Identify which cell holds the provided text, then report its [X, Y] central coordinate. 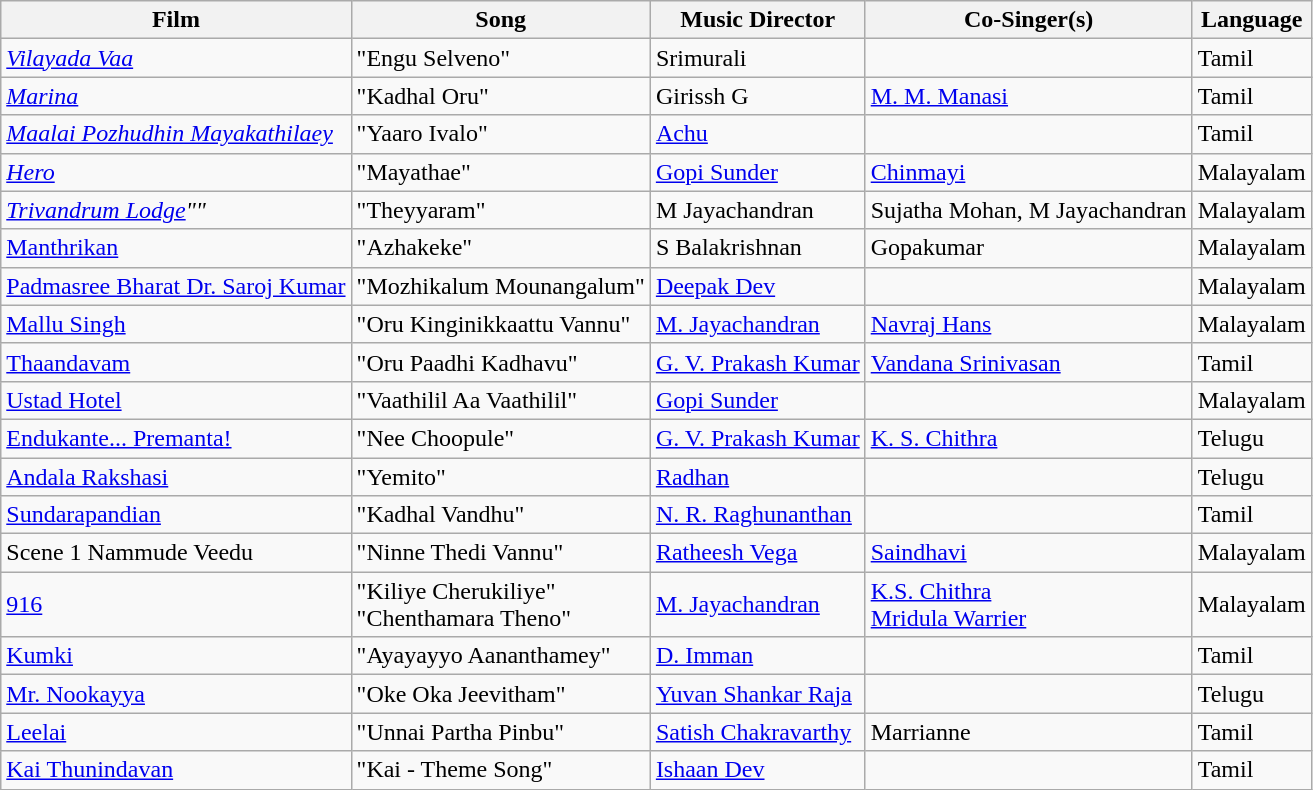
Leelai [176, 732]
Mr. Nookayya [176, 694]
Mallu Singh [176, 324]
"Vaathilil Aa Vaathilil" [500, 400]
Sundarapandian [176, 515]
Sujatha Mohan, M Jayachandran [1028, 210]
D. Imman [758, 656]
Achu [758, 134]
"Engu Selveno" [500, 58]
"Kadhal Oru" [500, 96]
"Mayathae" [500, 172]
Andala Rakshasi [176, 477]
Ratheesh Vega [758, 553]
Girissh G [758, 96]
Satish Chakravarthy [758, 732]
Scene 1 Nammude Veedu [176, 553]
"Ninne Thedi Vannu" [500, 553]
Radhan [758, 477]
"Yaaro Ivalo" [500, 134]
Ustad Hotel [176, 400]
Song [500, 20]
"Nee Choopule" [500, 438]
Vandana Srinivasan [1028, 362]
"Oke Oka Jeevitham" [500, 694]
"Mozhikalum Mounangalum" [500, 286]
Srimurali [758, 58]
"Azhakeke" [500, 248]
Thaandavam [176, 362]
"Yemito" [500, 477]
Endukante... Premanta! [176, 438]
Maalai Pozhudhin Mayakathilaey [176, 134]
Saindhavi [1028, 553]
M. M. Manasi [1028, 96]
Trivandrum Lodge"" [176, 210]
916 [176, 604]
Co-Singer(s) [1028, 20]
Manthrikan [176, 248]
"Ayayayyo Aananthamey" [500, 656]
S Balakrishnan [758, 248]
K.S. Chithra Mridula Warrier [1028, 604]
Marina [176, 96]
Language [1252, 20]
Yuvan Shankar Raja [758, 694]
"Theyyaram" [500, 210]
N. R. Raghunanthan [758, 515]
Music Director [758, 20]
Kumki [176, 656]
Marrianne [1028, 732]
"Unnai Partha Pinbu" [500, 732]
"Oru Paadhi Kadhavu" [500, 362]
"Kiliye Cherukiliye""Chenthamara Theno" [500, 604]
Ishaan Dev [758, 770]
Chinmayi [1028, 172]
"Kadhal Vandhu" [500, 515]
Navraj Hans [1028, 324]
"Oru Kinginikkaattu Vannu" [500, 324]
Padmasree Bharat Dr. Saroj Kumar [176, 286]
Kai Thunindavan [176, 770]
M Jayachandran [758, 210]
"Kai - Theme Song" [500, 770]
Gopakumar [1028, 248]
Hero [176, 172]
Film [176, 20]
Deepak Dev [758, 286]
Vilayada Vaa [176, 58]
K. S. Chithra [1028, 438]
